Find where the given text appears and provide that cell's center as [X, Y] coordinate. 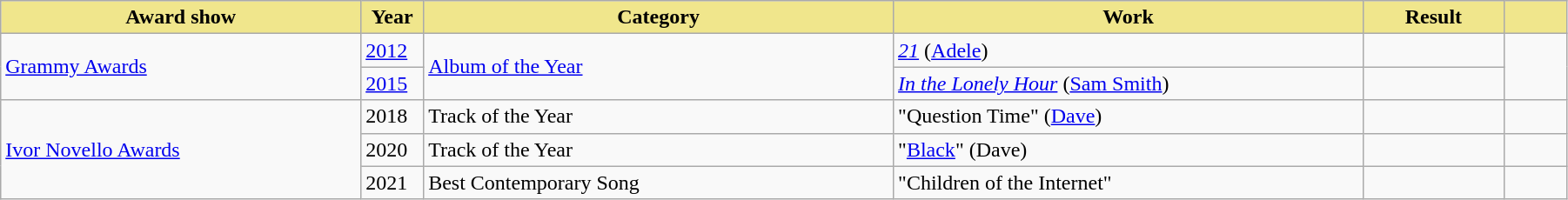
Result [1433, 17]
21 (Adele) [1129, 50]
Work [1129, 17]
2020 [392, 150]
"Black" (Dave) [1129, 150]
"Children of the Internet" [1129, 183]
2018 [392, 117]
Category [659, 17]
2012 [392, 50]
2015 [392, 83]
2021 [392, 183]
Grammy Awards [181, 67]
Ivor Novello Awards [181, 150]
Best Contemporary Song [659, 183]
"Question Time" (Dave) [1129, 117]
Album of the Year [659, 67]
Award show [181, 17]
In the Lonely Hour (Sam Smith) [1129, 83]
Year [392, 17]
